Provide the (X, Y) coordinate of the cell's center where the given text is located.  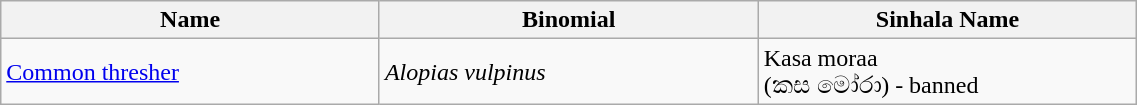
Binomial (568, 20)
Alopias vulpinus (568, 72)
Common thresher (190, 72)
Kasa moraa (කස මෝරා) - banned (948, 72)
Name (190, 20)
Sinhala Name (948, 20)
